Pinpoint the cell where the given text exists, returning its (X, Y) midpoint coordinate. 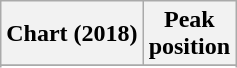
Chart (2018) (72, 34)
Peakposition (189, 34)
